Capture the cell that displays the provided text and extract its [x, y] central coordinate. 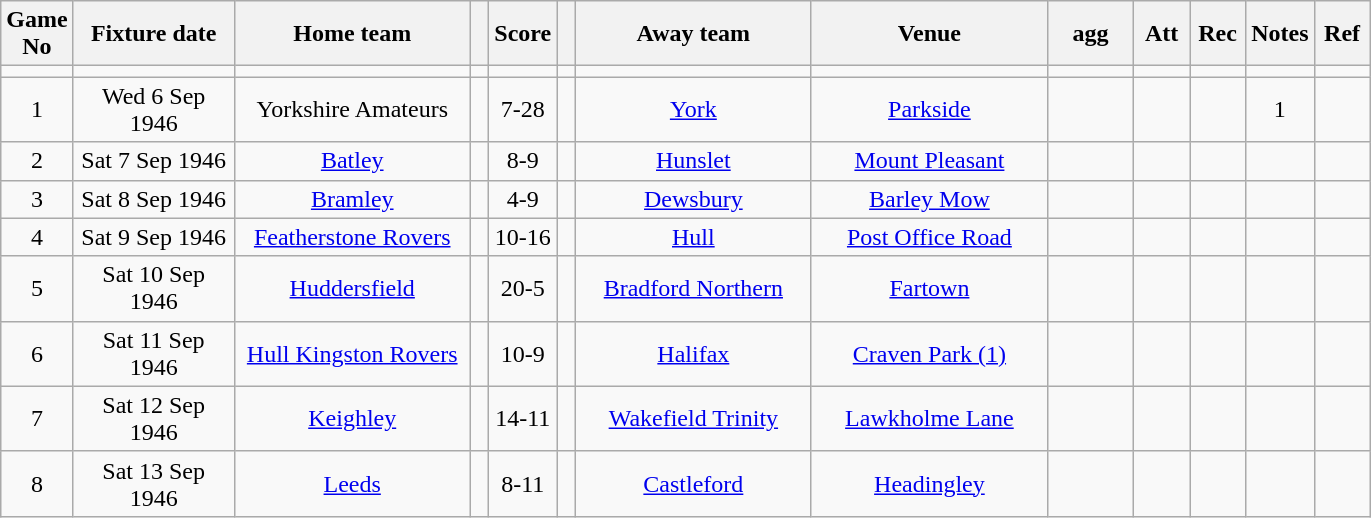
Craven Park (1) [929, 354]
Home team [352, 34]
8-11 [523, 484]
Bradford Northern [693, 288]
Att [1162, 34]
6 [37, 354]
4-9 [523, 199]
Leeds [352, 484]
Fixture date [154, 34]
Mount Pleasant [929, 161]
York [693, 110]
Lawkholme Lane [929, 418]
agg [1090, 34]
Featherstone Rovers [352, 237]
Hunslet [693, 161]
Post Office Road [929, 237]
20-5 [523, 288]
Wakefield Trinity [693, 418]
10-9 [523, 354]
Sat 12 Sep 1946 [154, 418]
Headingley [929, 484]
Dewsbury [693, 199]
Bramley [352, 199]
Batley [352, 161]
3 [37, 199]
Game No [37, 34]
Sat 13 Sep 1946 [154, 484]
Sat 8 Sep 1946 [154, 199]
Hull Kingston Rovers [352, 354]
Ref [1342, 34]
Huddersfield [352, 288]
Notes [1280, 34]
Sat 9 Sep 1946 [154, 237]
Castleford [693, 484]
7 [37, 418]
8 [37, 484]
Keighley [352, 418]
Yorkshire Amateurs [352, 110]
Barley Mow [929, 199]
5 [37, 288]
Halifax [693, 354]
10-16 [523, 237]
Sat 7 Sep 1946 [154, 161]
14-11 [523, 418]
Wed 6 Sep 1946 [154, 110]
Score [523, 34]
8-9 [523, 161]
2 [37, 161]
7-28 [523, 110]
Hull [693, 237]
Sat 11 Sep 1946 [154, 354]
Away team [693, 34]
Venue [929, 34]
Fartown [929, 288]
4 [37, 237]
Sat 10 Sep 1946 [154, 288]
Rec [1218, 34]
Parkside [929, 110]
